Identify which cell holds the provided text, then report its (X, Y) central coordinate. 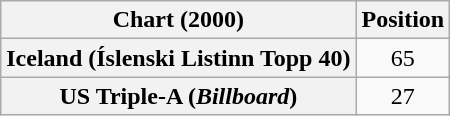
Position (403, 20)
27 (403, 96)
Chart (2000) (178, 20)
Iceland (Íslenski Listinn Topp 40) (178, 58)
65 (403, 58)
US Triple-A (Billboard) (178, 96)
